Output the [x, y] coordinate of the center of the cell containing the given text.  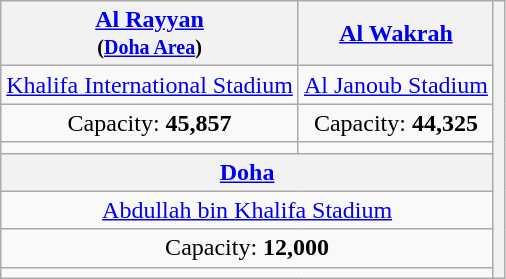
Al Janoub Stadium [396, 85]
Al Wakrah [396, 34]
Al Rayyan (Doha Area) [150, 34]
Capacity: 12,000 [248, 248]
Capacity: 44,325 [396, 123]
Doha [248, 172]
Khalifa International Stadium [150, 85]
Abdullah bin Khalifa Stadium [248, 210]
Capacity: 45,857 [150, 123]
